Pinpoint the cell where the given text exists, returning its [X, Y] midpoint coordinate. 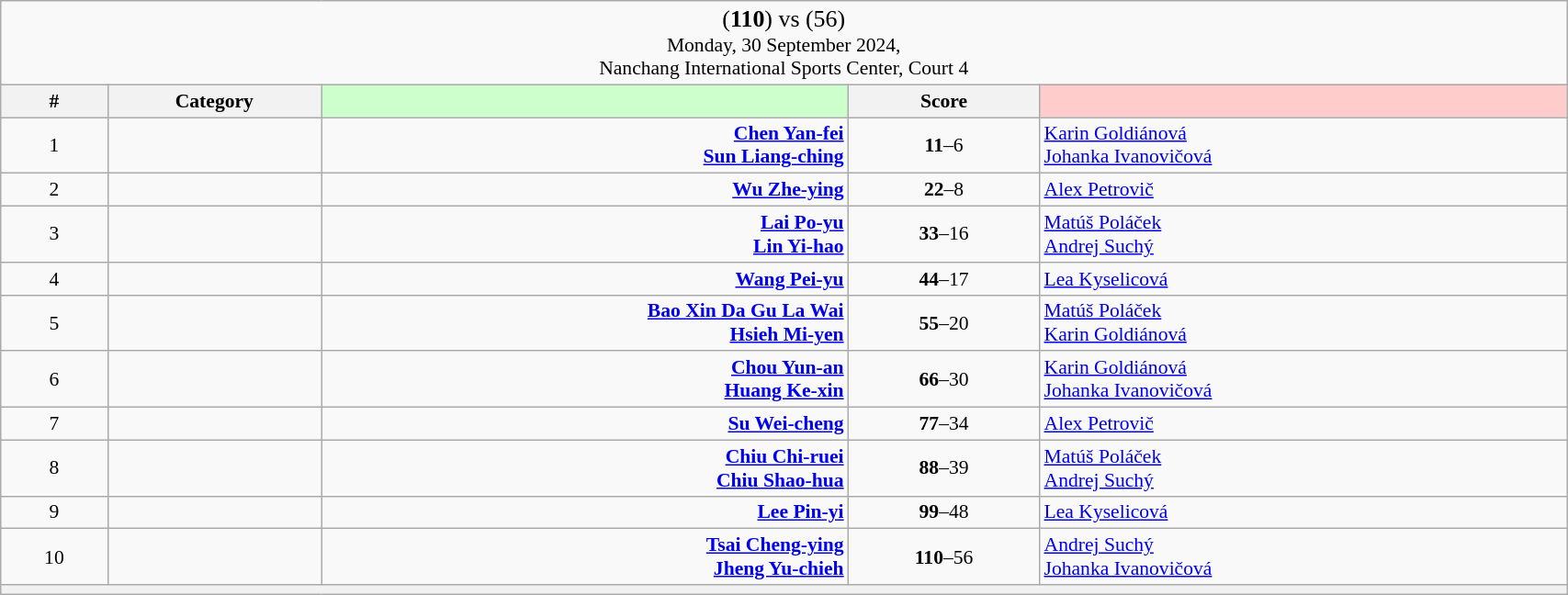
5 [54, 323]
Chen Yan-fei Sun Liang-ching [585, 145]
33–16 [944, 235]
Category [215, 101]
Andrej Suchý Johanka Ivanovičová [1303, 556]
2 [54, 190]
# [54, 101]
Matúš Poláček Karin Goldiánová [1303, 323]
1 [54, 145]
7 [54, 424]
77–34 [944, 424]
Su Wei-cheng [585, 424]
44–17 [944, 279]
55–20 [944, 323]
4 [54, 279]
6 [54, 380]
(110) vs (56)Monday, 30 September 2024, Nanchang International Sports Center, Court 4 [784, 42]
Score [944, 101]
Chiu Chi-ruei Chiu Shao-hua [585, 468]
9 [54, 512]
66–30 [944, 380]
10 [54, 556]
Chou Yun-an Huang Ke-xin [585, 380]
Lai Po-yu Lin Yi-hao [585, 235]
Wang Pei-yu [585, 279]
Lee Pin-yi [585, 512]
Wu Zhe-ying [585, 190]
8 [54, 468]
99–48 [944, 512]
22–8 [944, 190]
11–6 [944, 145]
Tsai Cheng-ying Jheng Yu-chieh [585, 556]
88–39 [944, 468]
110–56 [944, 556]
Bao Xin Da Gu La Wai Hsieh Mi-yen [585, 323]
3 [54, 235]
